Output the (x, y) coordinate of the center of the cell containing the given text.  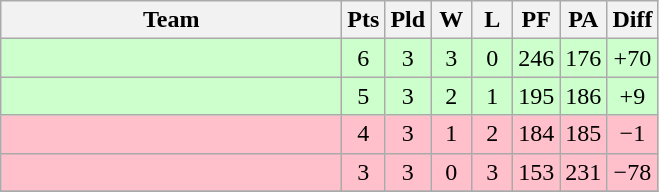
Team (172, 20)
−78 (632, 172)
195 (536, 96)
Diff (632, 20)
W (452, 20)
−1 (632, 134)
L (492, 20)
5 (364, 96)
4 (364, 134)
246 (536, 58)
PF (536, 20)
Pld (408, 20)
PA (584, 20)
185 (584, 134)
+9 (632, 96)
6 (364, 58)
184 (536, 134)
+70 (632, 58)
186 (584, 96)
Pts (364, 20)
176 (584, 58)
153 (536, 172)
231 (584, 172)
